For the text-containing cell, return its midpoint in (X, Y) coordinate format. 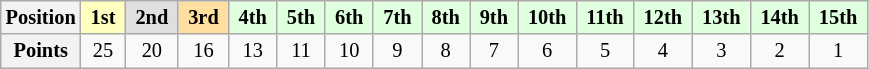
Position (41, 17)
20 (152, 51)
9 (397, 51)
1 (838, 51)
5th (301, 17)
14th (779, 17)
13 (253, 51)
3rd (203, 17)
4 (663, 51)
4th (253, 17)
10th (547, 17)
5 (604, 51)
8th (446, 17)
7 (494, 51)
2nd (152, 17)
8 (446, 51)
1st (104, 17)
13th (721, 17)
Points (41, 51)
10 (349, 51)
12th (663, 17)
2 (779, 51)
11th (604, 17)
15th (838, 17)
6th (349, 17)
3 (721, 51)
25 (104, 51)
16 (203, 51)
9th (494, 17)
6 (547, 51)
11 (301, 51)
7th (397, 17)
